Output the (x, y) coordinate of the center of the cell containing the given text.  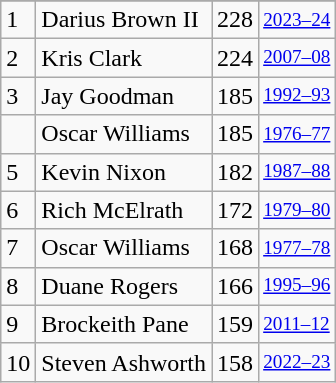
1 (18, 20)
Duane Rogers (124, 286)
8 (18, 286)
Steven Ashworth (124, 362)
172 (236, 210)
1992–93 (297, 96)
182 (236, 172)
5 (18, 172)
1976–77 (297, 134)
1995–96 (297, 286)
1979–80 (297, 210)
7 (18, 248)
1987–88 (297, 172)
2 (18, 58)
3 (18, 96)
10 (18, 362)
Jay Goodman (124, 96)
2011–12 (297, 324)
1977–78 (297, 248)
159 (236, 324)
2022–23 (297, 362)
168 (236, 248)
158 (236, 362)
Brockeith Pane (124, 324)
2007–08 (297, 58)
2023–24 (297, 20)
Kevin Nixon (124, 172)
Kris Clark (124, 58)
166 (236, 286)
Rich McElrath (124, 210)
6 (18, 210)
9 (18, 324)
224 (236, 58)
Darius Brown II (124, 20)
228 (236, 20)
